Identify which cell holds the provided text, then report its [x, y] central coordinate. 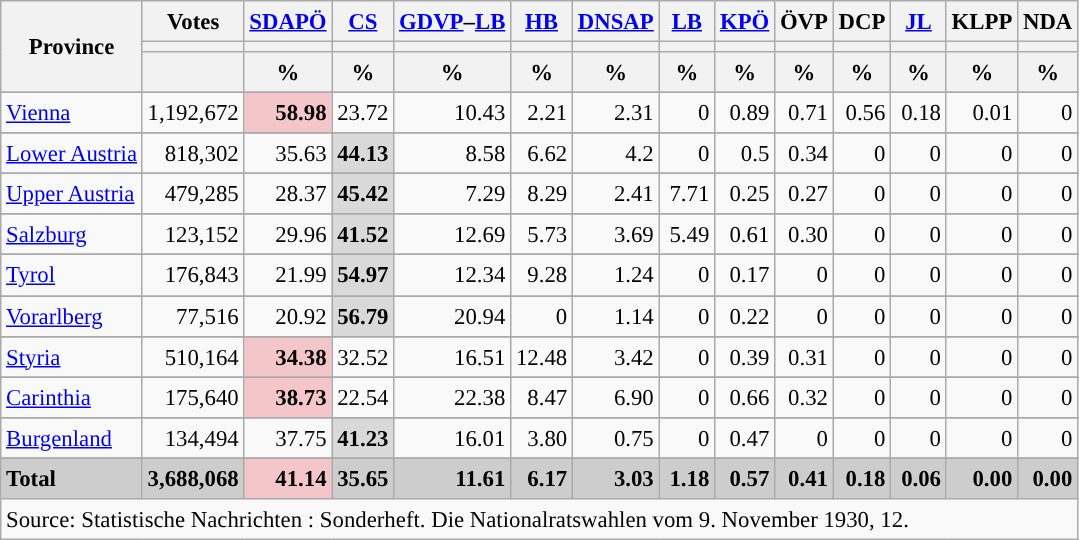
77,516 [193, 316]
123,152 [193, 234]
LB [687, 22]
ÖVP [804, 22]
0.47 [745, 438]
3.42 [616, 356]
0.57 [745, 478]
Upper Austria [72, 194]
3.69 [616, 234]
SDAPÖ [288, 22]
8.47 [542, 398]
DNSAP [616, 22]
34.38 [288, 356]
Salzburg [72, 234]
0.22 [745, 316]
41.52 [363, 234]
35.63 [288, 154]
4.2 [616, 154]
22.38 [452, 398]
0.5 [745, 154]
2.41 [616, 194]
1,192,672 [193, 114]
20.94 [452, 316]
7.29 [452, 194]
Tyrol [72, 276]
0.41 [804, 478]
Source: Statistische Nachrichten : Sonderheft. Die Nationalratswahlen vom 9. November 1930, 12. [540, 520]
176,843 [193, 276]
CS [363, 22]
2.31 [616, 114]
29.96 [288, 234]
0.56 [862, 114]
Burgenland [72, 438]
11.61 [452, 478]
Votes [193, 22]
3,688,068 [193, 478]
56.79 [363, 316]
6.17 [542, 478]
Styria [72, 356]
0.39 [745, 356]
38.73 [288, 398]
0.31 [804, 356]
0.30 [804, 234]
37.75 [288, 438]
12.34 [452, 276]
9.28 [542, 276]
NDA [1048, 22]
12.69 [452, 234]
44.13 [363, 154]
10.43 [452, 114]
32.52 [363, 356]
16.01 [452, 438]
510,164 [193, 356]
GDVP–LB [452, 22]
6.90 [616, 398]
479,285 [193, 194]
58.98 [288, 114]
0.06 [919, 478]
1.24 [616, 276]
JL [919, 22]
DCP [862, 22]
Carinthia [72, 398]
2.21 [542, 114]
5.73 [542, 234]
20.92 [288, 316]
7.71 [687, 194]
3.03 [616, 478]
0.27 [804, 194]
0.17 [745, 276]
35.65 [363, 478]
Vorarlberg [72, 316]
41.14 [288, 478]
Province [72, 47]
45.42 [363, 194]
54.97 [363, 276]
0.61 [745, 234]
21.99 [288, 276]
0.25 [745, 194]
6.62 [542, 154]
12.48 [542, 356]
41.23 [363, 438]
16.51 [452, 356]
1.18 [687, 478]
Total [72, 478]
0.32 [804, 398]
1.14 [616, 316]
23.72 [363, 114]
8.29 [542, 194]
0.89 [745, 114]
22.54 [363, 398]
Lower Austria [72, 154]
KPÖ [745, 22]
0.66 [745, 398]
0.34 [804, 154]
0.75 [616, 438]
0.71 [804, 114]
818,302 [193, 154]
0.01 [982, 114]
3.80 [542, 438]
28.37 [288, 194]
175,640 [193, 398]
KLPP [982, 22]
5.49 [687, 234]
8.58 [452, 154]
134,494 [193, 438]
Vienna [72, 114]
HB [542, 22]
